Return the (X, Y) coordinate for the center point of the cell that contains the specified text.  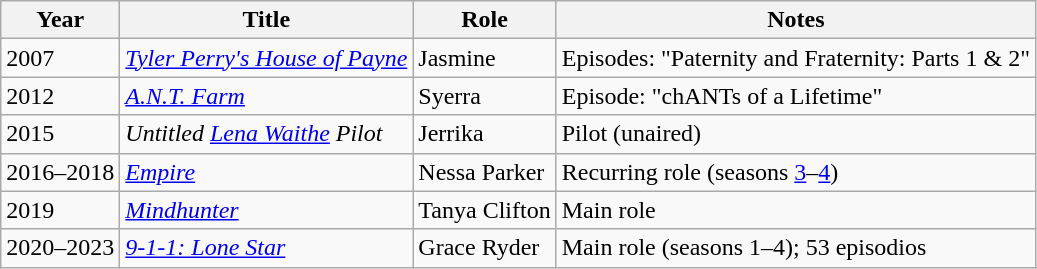
Untitled Lena Waithe Pilot (266, 134)
2016–2018 (60, 172)
Episode: "chANTs of a Lifetime" (796, 96)
Role (484, 20)
Main role (seasons 1–4); 53 episodios (796, 248)
Tyler Perry's House of Payne (266, 58)
2019 (60, 210)
Syerra (484, 96)
Tanya Clifton (484, 210)
Main role (796, 210)
Nessa Parker (484, 172)
2012 (60, 96)
2015 (60, 134)
Grace Ryder (484, 248)
Episodes: "Paternity and Fraternity: Parts 1 & 2" (796, 58)
2020–2023 (60, 248)
Notes (796, 20)
A.N.T. Farm (266, 96)
Mindhunter (266, 210)
Recurring role (seasons 3–4) (796, 172)
Jasmine (484, 58)
Year (60, 20)
9-1-1: Lone Star (266, 248)
Empire (266, 172)
Jerrika (484, 134)
2007 (60, 58)
Title (266, 20)
Pilot (unaired) (796, 134)
